Scan for the cell matching the given text and deliver its (X, Y) coordinate at center. 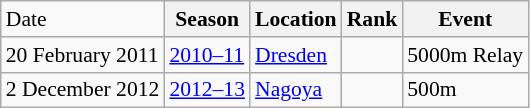
Season (207, 19)
Nagoya (296, 90)
2012–13 (207, 90)
20 February 2011 (83, 55)
Date (83, 19)
500m (465, 90)
Location (296, 19)
2 December 2012 (83, 90)
Event (465, 19)
Rank (372, 19)
Dresden (296, 55)
5000m Relay (465, 55)
2010–11 (207, 55)
